Extract the [X, Y] coordinate from the center of the cell holding the provided text.  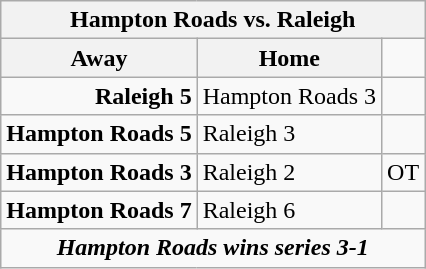
Hampton Roads wins series 3-1 [213, 248]
Raleigh 5 [99, 96]
Raleigh 6 [289, 210]
Hampton Roads 5 [99, 134]
Raleigh 2 [289, 172]
Hampton Roads vs. Raleigh [213, 20]
Home [289, 58]
Raleigh 3 [289, 134]
Hampton Roads 7 [99, 210]
Away [99, 58]
OT [404, 172]
